Determine the [X, Y] coordinate at the center of the cell enclosing the given text.  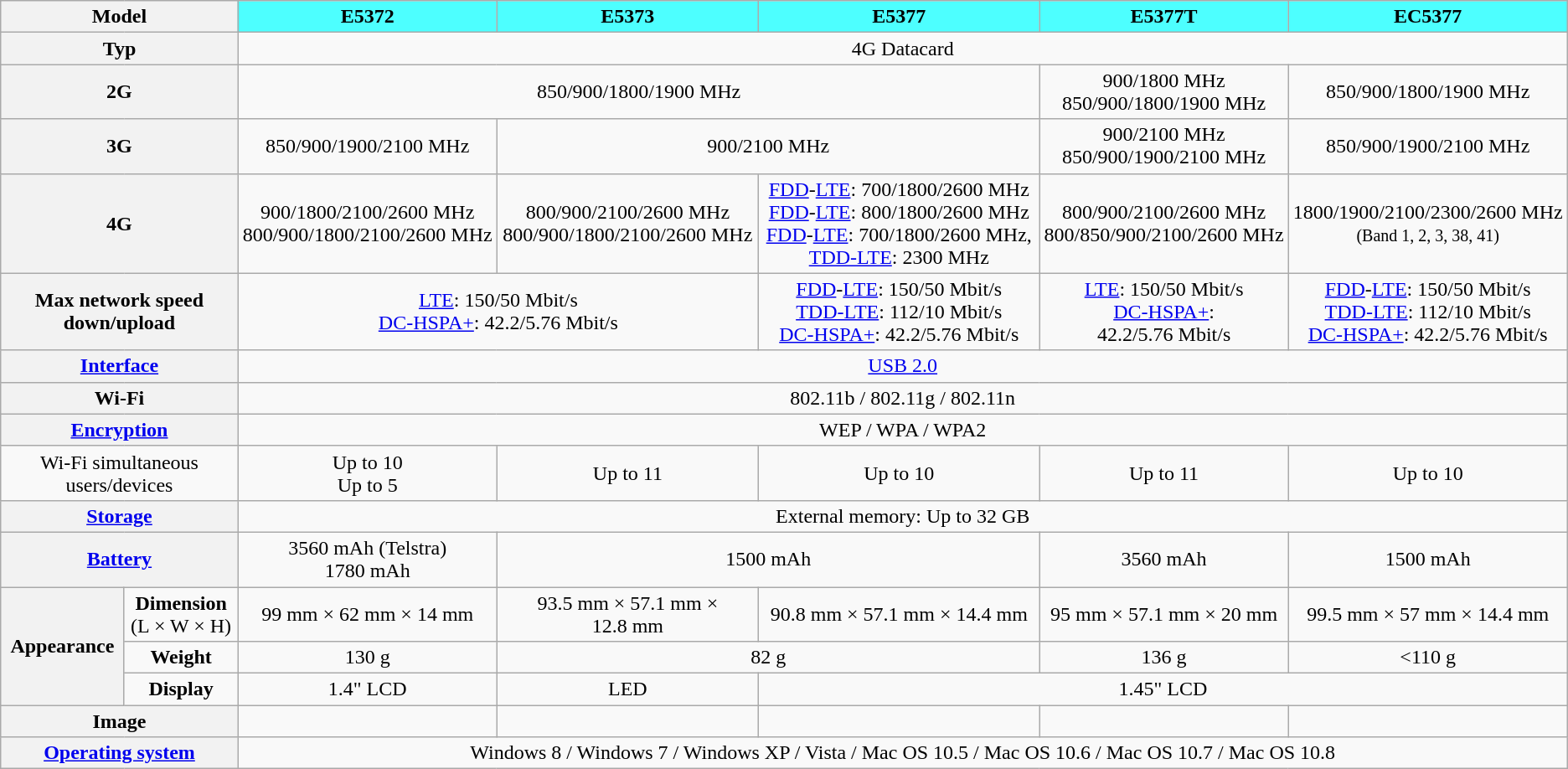
4G Datacard [903, 49]
4G [119, 223]
136 g [1164, 658]
E5377 [900, 17]
E5373 [627, 17]
93.5 mm × 57.1 mm × 12.8 mm [627, 613]
Wi-Fi [119, 398]
3560 mAh (Telstra)1780 mAh [367, 560]
E5377T [1164, 17]
Model [119, 17]
3G [119, 146]
900/2100 MHz [768, 146]
800/900/2100/2600 MHz800/900/1800/2100/2600 MHz [627, 223]
Dimension(L × W × H) [181, 613]
82 g [768, 658]
Windows 8 / Windows 7 / Windows XP / Vista / Mac OS 10.5 / Mac OS 10.6 / Mac OS 10.7 / Mac OS 10.8 [903, 753]
1.45" LCD [1163, 689]
Image [119, 721]
1800/1900/2100/2300/2600 MHz(Band 1, 2, 3, 38, 41) [1427, 223]
USB 2.0 [903, 366]
Storage [119, 516]
2G [119, 92]
Encryption [119, 430]
Display [181, 689]
FDD-LTE: 700/1800/2600 MHzFDD-LTE: 800/1800/2600 MHzFDD-LTE: 700/1800/2600 MHz, TDD-LTE: 2300 MHz [900, 223]
External memory: Up to 32 GB [903, 516]
Typ [119, 49]
Wi-Fi simultaneous users/devices [119, 472]
EC5377 [1427, 17]
802.11b / 802.11g / 802.11n [903, 398]
99.5 mm × 57 mm × 14.4 mm [1427, 613]
Appearance [62, 645]
90.8 mm × 57.1 mm × 14.4 mm [900, 613]
<110 g [1427, 658]
WEP / WPA / WPA2 [903, 430]
Interface [119, 366]
900/2100 MHz850/900/1900/2100 MHz [1164, 146]
E5372 [367, 17]
Battery [119, 560]
95 mm × 57.1 mm × 20 mm [1164, 613]
Max network speeddown/upload [119, 312]
Operating system [119, 753]
3560 mAh [1164, 560]
130 g [367, 658]
LED [627, 689]
99 mm × 62 mm × 14 mm [367, 613]
Up to 10Up to 5 [367, 472]
Weight [181, 658]
900/1800/2100/2600 MHz 800/900/1800/2100/2600 MHz [367, 223]
800/900/2100/2600 MHz800/850/900/2100/2600 MHz [1164, 223]
900/1800 MHz850/900/1800/1900 MHz [1164, 92]
1.4" LCD [367, 689]
